Determine the (x, y) coordinate at the center of the cell enclosing the given text.  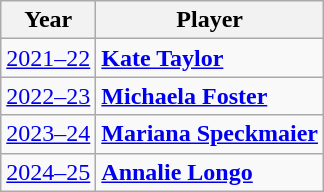
Annalie Longo (210, 172)
2022–23 (48, 96)
Mariana Speckmaier (210, 134)
Player (210, 20)
Kate Taylor (210, 58)
2021–22 (48, 58)
2023–24 (48, 134)
Michaela Foster (210, 96)
2024–25 (48, 172)
Year (48, 20)
